Search for the cell housing the specified text and yield its (X, Y) center coordinate. 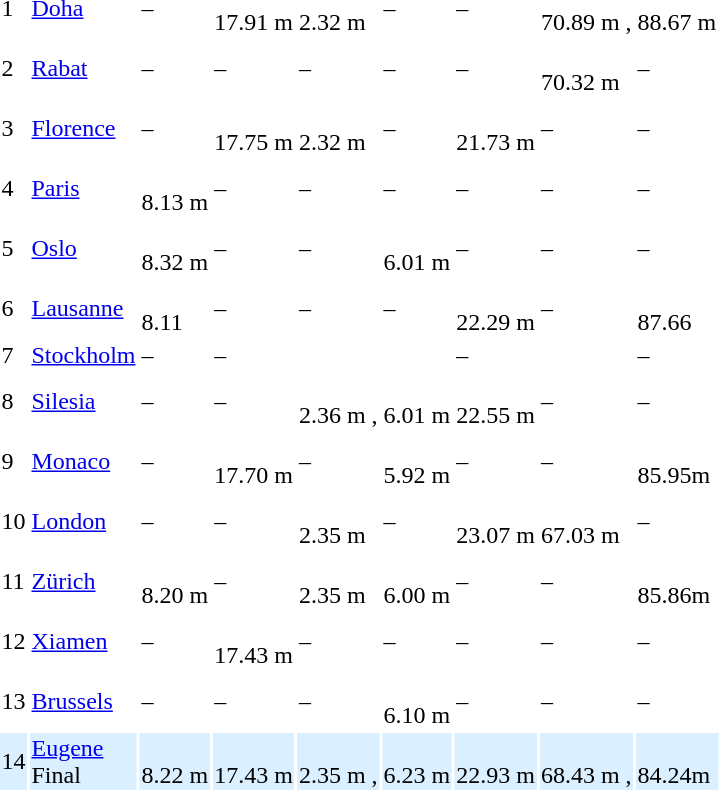
13 (14, 702)
Oslo (84, 248)
17.75 m (254, 128)
2.35 m , (338, 762)
Silesia (84, 402)
21.73 m (496, 128)
Florence (84, 128)
4 (14, 188)
5 (14, 248)
8.13 m (175, 188)
22.29 m (496, 308)
6.00 m (417, 582)
5.92 m (417, 462)
6.23 m (417, 762)
8 (14, 402)
12 (14, 642)
Paris (84, 188)
Lausanne (84, 308)
Zürich (84, 582)
Brussels (84, 702)
8.32 m (175, 248)
Xiamen (84, 642)
10 (14, 522)
8.22 m (175, 762)
8.20 m (175, 582)
2 (14, 68)
9 (14, 462)
70.32 m (586, 68)
67.03 m (586, 522)
3 (14, 128)
Monaco (84, 462)
6.10 m (417, 702)
Stockholm (84, 355)
14 (14, 762)
11 (14, 582)
2.36 m , (338, 402)
London (84, 522)
6 (14, 308)
22.55 m (496, 402)
85.95m (677, 462)
17.70 m (254, 462)
7 (14, 355)
87.66 (677, 308)
22.93 m (496, 762)
Rabat (84, 68)
85.86m (677, 582)
84.24m (677, 762)
23.07 m (496, 522)
EugeneFinal (84, 762)
8.11 (175, 308)
68.43 m , (586, 762)
2.32 m (338, 128)
